Output the [x, y] coordinate of the center of the cell containing the given text.  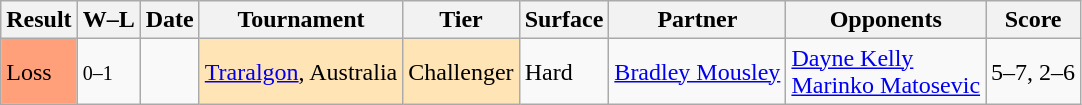
Loss [39, 72]
Date [170, 20]
Traralgon, Australia [300, 72]
0–1 [108, 72]
Result [39, 20]
Bradley Mousley [698, 72]
Tournament [300, 20]
Partner [698, 20]
Tier [461, 20]
Hard [564, 72]
Opponents [886, 20]
Challenger [461, 72]
Surface [564, 20]
Score [1034, 20]
Dayne Kelly Marinko Matosevic [886, 72]
W–L [108, 20]
5–7, 2–6 [1034, 72]
